Return (X, Y) of the center of cell containing provided text 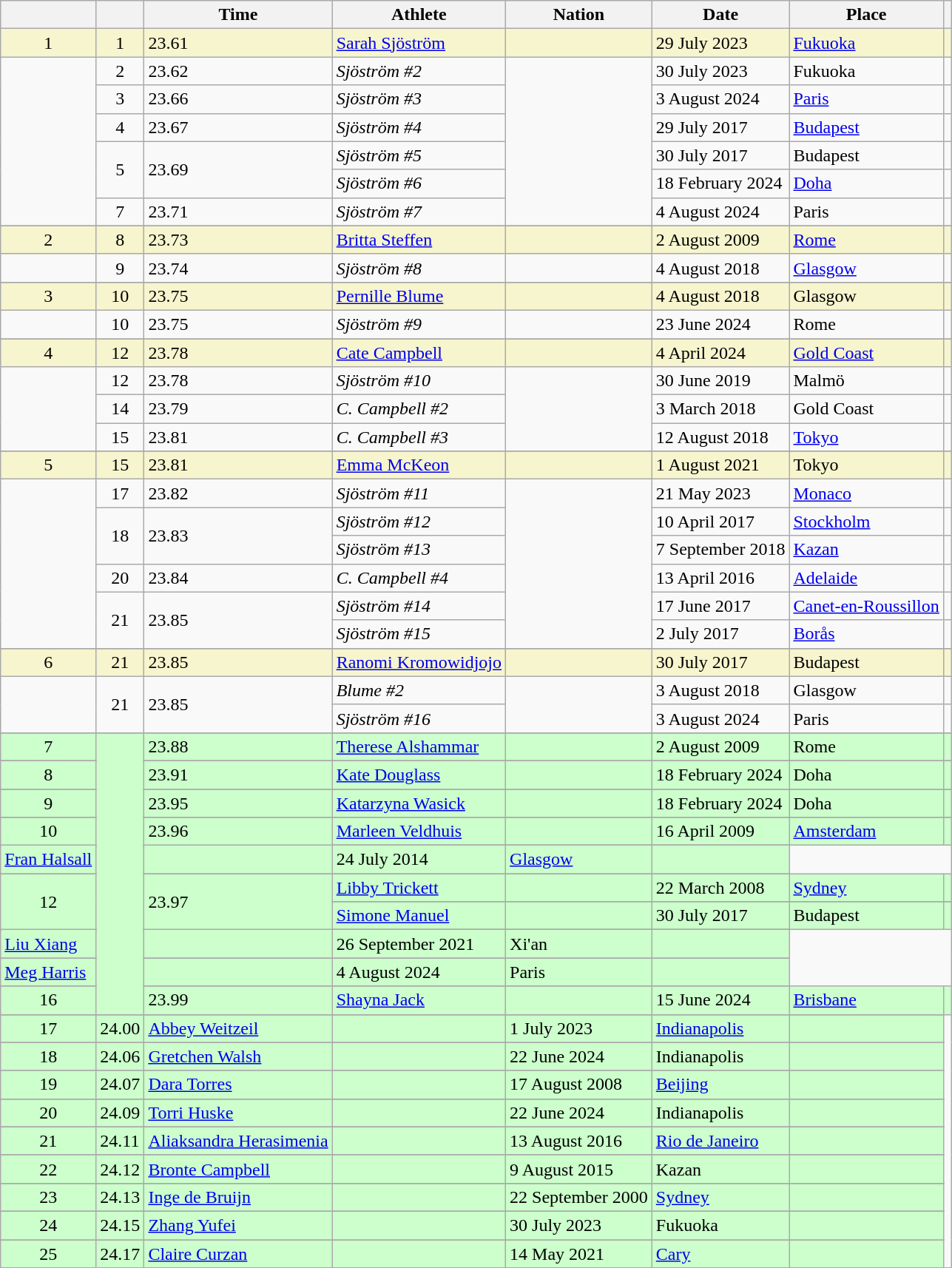
23.84 (238, 578)
6 (49, 662)
Sjöström #8 (419, 268)
Claire Curzan (238, 1254)
Sjöström #3 (419, 99)
Sjöström #6 (419, 183)
Adelaide (866, 578)
Borås (866, 634)
Beijing (720, 1085)
Inge de Bruijn (238, 1197)
Sjöström #15 (419, 634)
14 May 2021 (579, 1254)
Sjöström #14 (419, 606)
1 August 2021 (720, 465)
13 August 2016 (579, 1141)
Time (238, 15)
Sjöström #4 (419, 127)
24 (49, 1225)
24 July 2014 (419, 860)
29 July 2023 (720, 43)
Sjöström #13 (419, 550)
Pernille Blume (419, 296)
23.79 (238, 409)
Monaco (866, 493)
26 September 2021 (419, 944)
23.91 (238, 775)
Katarzyna Wasick (419, 803)
23.62 (238, 71)
Cary (720, 1254)
Aliaksandra Herasimenia (238, 1141)
29 July 2017 (720, 127)
Nation (579, 15)
25 (49, 1254)
Simone Manuel (419, 916)
3 August 2018 (720, 690)
23.66 (238, 99)
22 September 2000 (579, 1197)
23.61 (238, 43)
23.97 (238, 902)
15 June 2024 (720, 1000)
23.67 (238, 127)
23.83 (238, 536)
24.11 (120, 1141)
23.73 (238, 240)
Torri Huske (238, 1113)
22 (49, 1169)
Place (866, 15)
Date (720, 15)
24.12 (120, 1169)
C. Campbell #2 (419, 409)
C. Campbell #3 (419, 437)
4 April 2024 (720, 353)
Amsterdam (866, 832)
Liu Xiang (49, 944)
Zhang Yufei (238, 1225)
13 April 2016 (720, 578)
Blume #2 (419, 690)
9 August 2015 (579, 1169)
Sjöström #10 (419, 381)
Brisbane (866, 1000)
23 June 2024 (720, 324)
10 April 2017 (720, 522)
24.13 (120, 1197)
23.88 (238, 746)
Sjöström #11 (419, 493)
19 (49, 1085)
24.00 (120, 1028)
12 August 2018 (720, 437)
24.15 (120, 1225)
C. Campbell #4 (419, 578)
Xi'an (579, 944)
2 July 2017 (720, 634)
24.07 (120, 1085)
3 March 2018 (720, 409)
17 August 2008 (579, 1085)
22 March 2008 (720, 888)
23.96 (238, 832)
24.09 (120, 1113)
23.71 (238, 212)
23.69 (238, 169)
Canet-en-Roussillon (866, 606)
Fran Halsall (49, 860)
14 (120, 409)
23 (49, 1197)
Sarah Sjöström (419, 43)
Sjöström #7 (419, 212)
16 (49, 1000)
Sjöström #5 (419, 155)
7 September 2018 (720, 550)
Malmö (866, 381)
Marleen Veldhuis (419, 832)
17 June 2017 (720, 606)
Athlete (419, 15)
21 May 2023 (720, 493)
23.99 (238, 1000)
Ranomi Kromowidjojo (419, 662)
Therese Alshammar (419, 746)
30 June 2019 (720, 381)
Abbey Weitzeil (238, 1028)
1 July 2023 (579, 1028)
Sjöström #9 (419, 324)
Emma McKeon (419, 465)
24.06 (120, 1056)
Libby Trickett (419, 888)
Cate Campbell (419, 353)
23.95 (238, 803)
Bronte Campbell (238, 1169)
Britta Steffen (419, 240)
Sjöström #16 (419, 718)
Gretchen Walsh (238, 1056)
23.74 (238, 268)
Sjöström #12 (419, 522)
Meg Harris (49, 972)
Sjöström #2 (419, 71)
Kate Douglass (419, 775)
Dara Torres (238, 1085)
Rio de Janeiro (720, 1141)
Shayna Jack (419, 1000)
Stockholm (866, 522)
16 April 2009 (720, 832)
23.82 (238, 493)
24.17 (120, 1254)
